Output the [X, Y] coordinate of the center of the cell containing the given text.  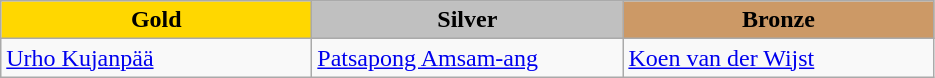
Silver [468, 20]
Urho Kujanpää [156, 58]
Koen van der Wijst [778, 58]
Gold [156, 20]
Bronze [778, 20]
Patsapong Amsam-ang [468, 58]
